For the text-containing cell, return its midpoint in [X, Y] coordinate format. 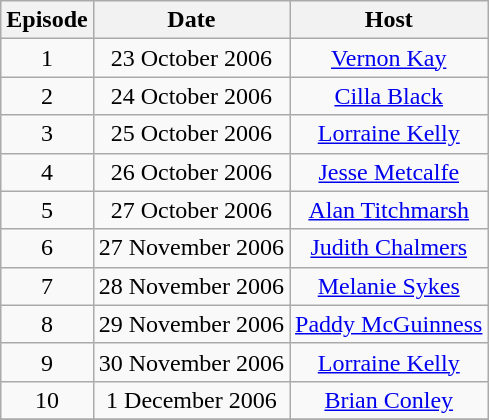
1 December 2006 [191, 400]
Jesse Metcalfe [389, 172]
Vernon Kay [389, 58]
3 [47, 134]
29 November 2006 [191, 324]
Melanie Sykes [389, 286]
23 October 2006 [191, 58]
Episode [47, 20]
28 November 2006 [191, 286]
4 [47, 172]
8 [47, 324]
6 [47, 248]
Paddy McGuinness [389, 324]
Date [191, 20]
1 [47, 58]
7 [47, 286]
5 [47, 210]
Judith Chalmers [389, 248]
27 October 2006 [191, 210]
26 October 2006 [191, 172]
Alan Titchmarsh [389, 210]
2 [47, 96]
25 October 2006 [191, 134]
10 [47, 400]
9 [47, 362]
30 November 2006 [191, 362]
24 October 2006 [191, 96]
Host [389, 20]
27 November 2006 [191, 248]
Brian Conley [389, 400]
Cilla Black [389, 96]
